Detect which cell encompasses the target text, then output its (x, y) center coordinate. 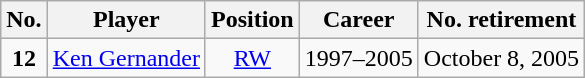
Player (126, 20)
1997–2005 (358, 58)
October 8, 2005 (501, 58)
12 (24, 58)
No. (24, 20)
Ken Gernander (126, 58)
RW (252, 58)
Position (252, 20)
Career (358, 20)
No. retirement (501, 20)
